Determine the [X, Y] coordinate at the center of the cell enclosing the given text.  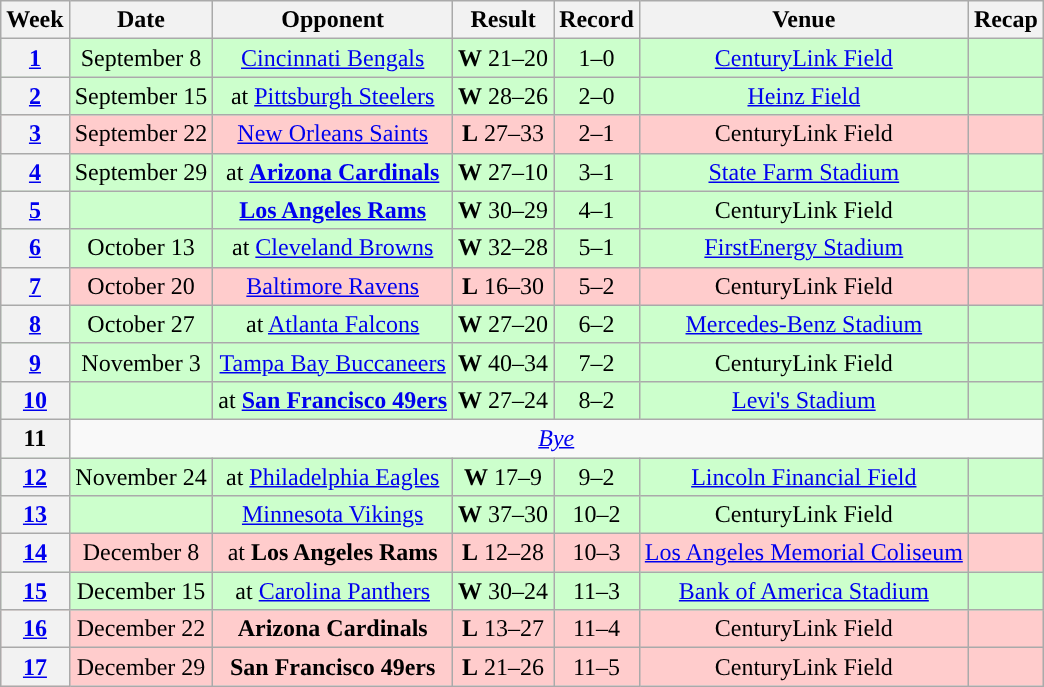
12 [35, 477]
October 20 [141, 286]
2 [35, 96]
11 [35, 438]
7 [35, 286]
L 12–28 [504, 553]
5–1 [597, 248]
September 22 [141, 134]
Tampa Bay Buccaneers [333, 362]
Mercedes-Benz Stadium [804, 324]
September 15 [141, 96]
Heinz Field [804, 96]
15 [35, 591]
6 [35, 248]
7–2 [597, 362]
Los Angeles Memorial Coliseum [804, 553]
W 30–29 [504, 210]
L 16–30 [504, 286]
New Orleans Saints [333, 134]
Record [597, 20]
Opponent [333, 20]
W 27–10 [504, 172]
6–2 [597, 324]
December 8 [141, 553]
at Carolina Panthers [333, 591]
Baltimore Ravens [333, 286]
3 [35, 134]
9 [35, 362]
13 [35, 515]
Levi's Stadium [804, 400]
8–2 [597, 400]
at Atlanta Falcons [333, 324]
10 [35, 400]
1–0 [597, 58]
4 [35, 172]
Lincoln Financial Field [804, 477]
at Los Angeles Rams [333, 553]
W 28–26 [504, 96]
W 17–9 [504, 477]
3–1 [597, 172]
W 37–30 [504, 515]
October 27 [141, 324]
Minnesota Vikings [333, 515]
5 [35, 210]
Recap [1006, 20]
at Cleveland Browns [333, 248]
Bank of America Stadium [804, 591]
2–0 [597, 96]
W 30–24 [504, 591]
10–3 [597, 553]
W 32–28 [504, 248]
Cincinnati Bengals [333, 58]
November 24 [141, 477]
8 [35, 324]
State Farm Stadium [804, 172]
San Francisco 49ers [333, 667]
Result [504, 20]
Arizona Cardinals [333, 629]
L 27–33 [504, 134]
September 8 [141, 58]
December 15 [141, 591]
at Pittsburgh Steelers [333, 96]
December 29 [141, 667]
Date [141, 20]
4–1 [597, 210]
1 [35, 58]
14 [35, 553]
October 13 [141, 248]
W 21–20 [504, 58]
2–1 [597, 134]
W 27–24 [504, 400]
September 29 [141, 172]
at Philadelphia Eagles [333, 477]
December 22 [141, 629]
Los Angeles Rams [333, 210]
Week [35, 20]
L 13–27 [504, 629]
10–2 [597, 515]
November 3 [141, 362]
16 [35, 629]
5–2 [597, 286]
9–2 [597, 477]
11–5 [597, 667]
11–4 [597, 629]
Venue [804, 20]
FirstEnergy Stadium [804, 248]
L 21–26 [504, 667]
Bye [556, 438]
W 27–20 [504, 324]
17 [35, 667]
11–3 [597, 591]
at San Francisco 49ers [333, 400]
W 40–34 [504, 362]
at Arizona Cardinals [333, 172]
